Scan for the cell matching the given text and deliver its (X, Y) coordinate at center. 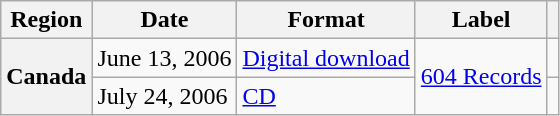
Canada (46, 77)
604 Records (481, 77)
Region (46, 20)
Format (326, 20)
Digital download (326, 58)
July 24, 2006 (164, 96)
Label (481, 20)
CD (326, 96)
Date (164, 20)
June 13, 2006 (164, 58)
